Pinpoint the cell where the given text exists, returning its (X, Y) midpoint coordinate. 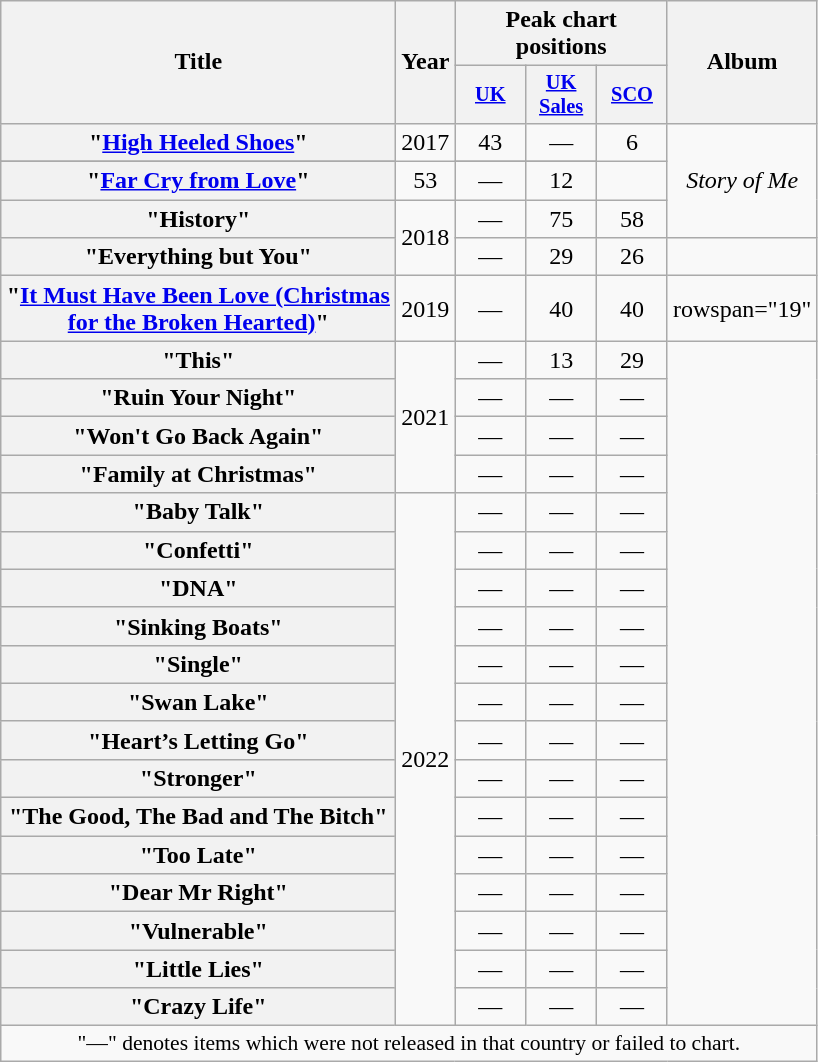
2017 (426, 142)
2022 (426, 760)
53 (426, 181)
"Too Late" (198, 855)
2019 (426, 308)
"Vulnerable" (198, 931)
6 (632, 142)
rowspan="19" (742, 308)
58 (632, 219)
43 (490, 142)
"Heart’s Letting Go" (198, 740)
"Crazy Life" (198, 1007)
12 (562, 181)
Album (742, 62)
"Stronger" (198, 778)
"Dear Mr Right" (198, 893)
"It Must Have Been Love (Christmas for the Broken Hearted)" (198, 308)
"This" (198, 360)
UK Sales (562, 95)
2018 (426, 238)
75 (562, 219)
"—" denotes items which were not released in that country or failed to chart. (409, 1044)
"Family at Christmas" (198, 474)
"Confetti" (198, 550)
13 (562, 360)
"Single" (198, 664)
"DNA" (198, 588)
SCO (632, 95)
"High Heeled Shoes" (198, 142)
Year (426, 62)
"Far Cry from Love" (198, 181)
Title (198, 62)
"Won't Go Back Again" (198, 436)
"The Good, The Bad and The Bitch" (198, 817)
"Swan Lake" (198, 702)
2021 (426, 417)
"Ruin Your Night" (198, 398)
"Little Lies" (198, 969)
"Everything but You" (198, 257)
"Sinking Boats" (198, 626)
Peak chart positions (562, 34)
Story of Me (742, 180)
"History" (198, 219)
UK (490, 95)
"Baby Talk" (198, 512)
26 (632, 257)
